Return (X, Y) of the center of cell containing provided text 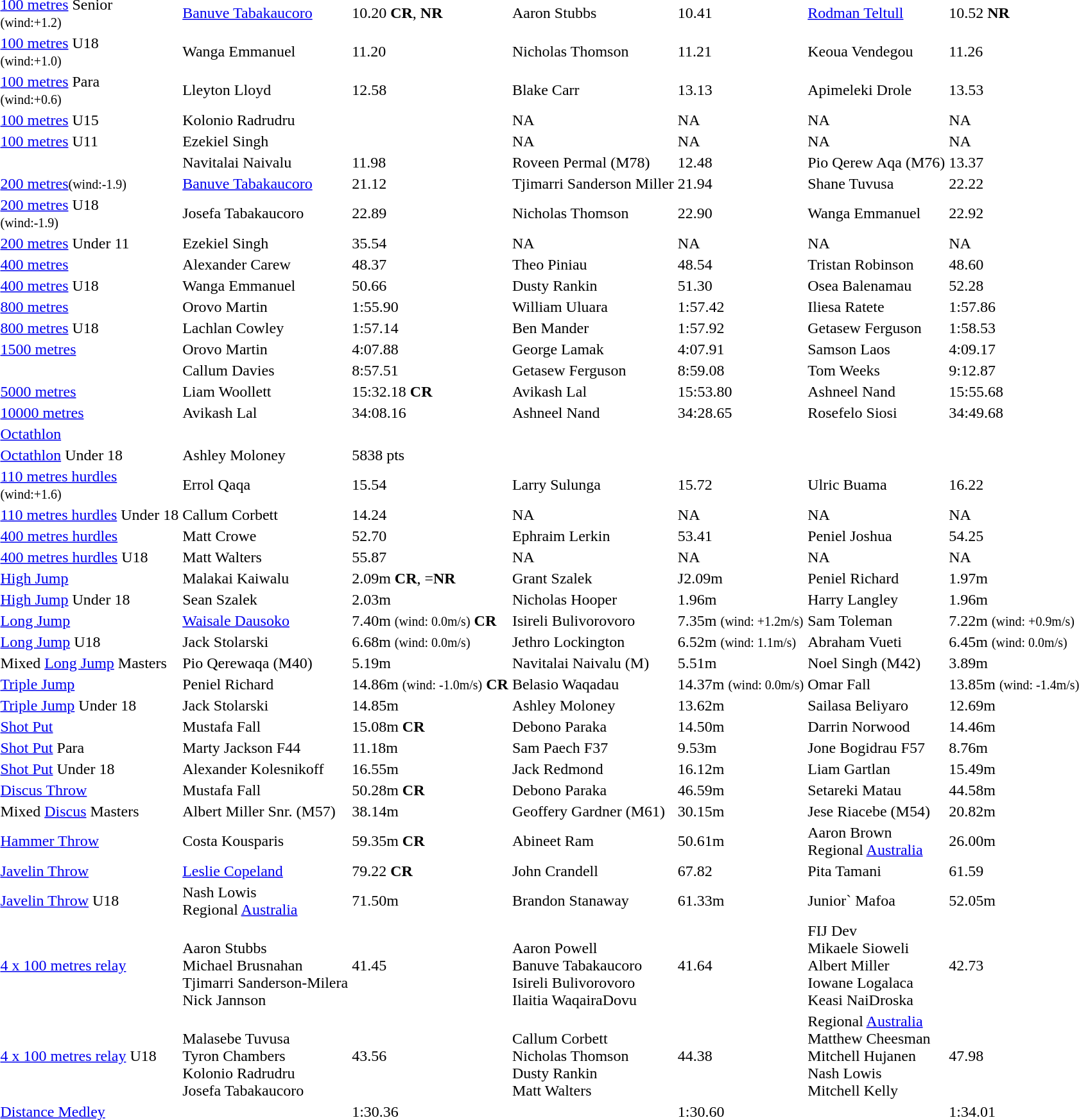
14.50m (741, 727)
1:57.14 (430, 328)
Matt Crowe (266, 536)
14.86m (wind: -1.0m/s) CR (430, 684)
6.52m (wind: 1.1m/s) (741, 642)
Jone Bogidrau F57 (877, 748)
Theo Piniau (593, 264)
Harry Langley (877, 599)
35.54 (430, 243)
15.72 (741, 485)
Dusty Rankin (593, 286)
Tjimarri Sanderson Miller (593, 184)
Lachlan Cowley (266, 328)
6.68m (wind: 0.0m/s) (430, 642)
11.98 (430, 162)
34:28.65 (741, 413)
Geoffery Gardner (M61) (593, 811)
Pita Tamani (877, 871)
Apimeleki Drole (877, 90)
Nicholas Hooper (593, 599)
Isireli Bulivorovoro (593, 621)
59.35m CR (430, 841)
Jese Riacebe (M54) (877, 811)
2.03m (430, 599)
9.53m (741, 748)
Setareki Matau (877, 790)
1:55.90 (430, 307)
John Crandell (593, 871)
41.64 (741, 965)
Iliesa Ratete (877, 307)
Tristan Robinson (877, 264)
Rosefelo Siosi (877, 413)
4:07.88 (430, 349)
46.59m (741, 790)
2.09m CR, =NR (430, 578)
Brandon Stanaway (593, 901)
34:08.16 (430, 413)
44.38 (741, 1056)
Banuve Tabakaucoro (266, 184)
Alexander Carew (266, 264)
Junior` Mafoa (877, 901)
15:32.18 CR (430, 392)
5.19m (430, 663)
61.33m (741, 901)
12.58 (430, 90)
14.37m (wind: 0.0m/s) (741, 684)
Grant Szalek (593, 578)
67.82 (741, 871)
Callum Corbett Nicholas Thomson Dusty Rankin Matt Walters (593, 1056)
Sam Toleman (877, 621)
1.96m (741, 599)
Malakai Kaiwalu (266, 578)
Tom Weeks (877, 370)
50.61m (741, 841)
21.94 (741, 184)
Pio Qerew Aqa (M76) (877, 162)
Noel Singh (M42) (877, 663)
1:57.92 (741, 328)
Alexander Kolesnikoff (266, 769)
Ulric Buama (877, 485)
Liam Woollett (266, 392)
Sailasa Beliyaro (877, 705)
Aaron Stubbs Michael Brusnahan Tjimarri Sanderson-Milera Nick Jannson (266, 965)
21.12 (430, 184)
Nash Lowis Regional Australia (266, 901)
Callum Corbett (266, 515)
Waisale Dausoko (266, 621)
Belasio Waqadau (593, 684)
30.15m (741, 811)
14.24 (430, 515)
7.40m (wind: 0.0m/s) CR (430, 621)
12.48 (741, 162)
Sean Szalek (266, 599)
Roveen Permal (M78) (593, 162)
Jethro Lockington (593, 642)
Pio Qerewaqa (M40) (266, 663)
51.30 (741, 286)
1:57.42 (741, 307)
22.89 (430, 213)
50.66 (430, 286)
Lleyton Lloyd (266, 90)
Blake Carr (593, 90)
Aaron Brown Regional Australia (877, 841)
Navitalai Naivalu (M) (593, 663)
4:07.91 (741, 349)
8:57.51 (430, 370)
14.85m (430, 705)
5.51m (741, 663)
41.45 (430, 965)
George Lamak (593, 349)
Abraham Vueti (877, 642)
38.14m (430, 811)
43.56 (430, 1056)
11.18m (430, 748)
Sam Paech F37 (593, 748)
15.08m CR (430, 727)
Liam Gartlan (877, 769)
7.35m (wind: +1.2m/s) (741, 621)
Shane Tuvusa (877, 184)
71.50m (430, 901)
Samson Laos (877, 349)
Regional AustraliaMatthew Cheesman Mitchell Hujanen Nash Lowis Mitchell Kelly (877, 1056)
13.62m (741, 705)
53.41 (741, 536)
55.87 (430, 557)
Leslie Copeland (266, 871)
15:53.80 (741, 392)
Callum Davies (266, 370)
Larry Sulunga (593, 485)
Keoua Vendegou (877, 51)
Josefa Tabakaucoro (266, 213)
52.70 (430, 536)
11.21 (741, 51)
11.20 (430, 51)
16.55m (430, 769)
8:59.08 (741, 370)
Ben Mander (593, 328)
13.13 (741, 90)
22.90 (741, 213)
Omar Fall (877, 684)
Darrin Norwood (877, 727)
15.54 (430, 485)
J2.09m (741, 578)
79.22 CR (430, 871)
16.12m (741, 769)
Marty Jackson F44 (266, 748)
48.37 (430, 264)
Osea Balenamau (877, 286)
Peniel Joshua (877, 536)
Aaron Powell Banuve Tabakaucoro Isireli Bulivorovoro Ilaitia WaqairaDovu (593, 965)
Albert Miller Snr. (M57) (266, 811)
48.54 (741, 264)
50.28m CR (430, 790)
William Uluara (593, 307)
Costa Kousparis (266, 841)
Kolonio Radrudru (266, 120)
Jack Redmond (593, 769)
Abineet Ram (593, 841)
5838 pts (430, 455)
Ephraim Lerkin (593, 536)
Errol Qaqa (266, 485)
Matt Walters (266, 557)
FIJ DevMikaele Sioweli Albert Miller Iowane Logalaca Keasi NaiDroska (877, 965)
Navitalai Naivalu (266, 162)
Malasebe Tuvusa Tyron Chambers Kolonio Radrudru Josefa Tabakaucoro (266, 1056)
